Determine the (x, y) coordinate at the center of the cell enclosing the given text.  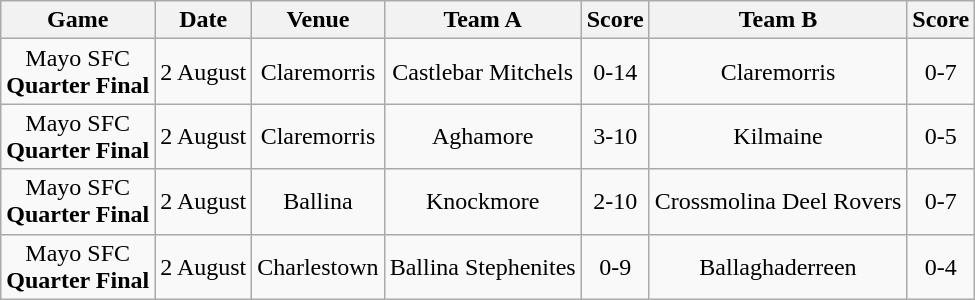
Ballina (318, 202)
0-4 (941, 266)
Game (78, 20)
Ballina Stephenites (482, 266)
Charlestown (318, 266)
Aghamore (482, 136)
Kilmaine (778, 136)
Ballaghaderreen (778, 266)
Crossmolina Deel Rovers (778, 202)
2-10 (615, 202)
Team A (482, 20)
Venue (318, 20)
0-9 (615, 266)
0-14 (615, 72)
0-5 (941, 136)
3-10 (615, 136)
Team B (778, 20)
Castlebar Mitchels (482, 72)
Knockmore (482, 202)
Date (204, 20)
